Find where the given text appears and provide that cell's center as (X, Y) coordinate. 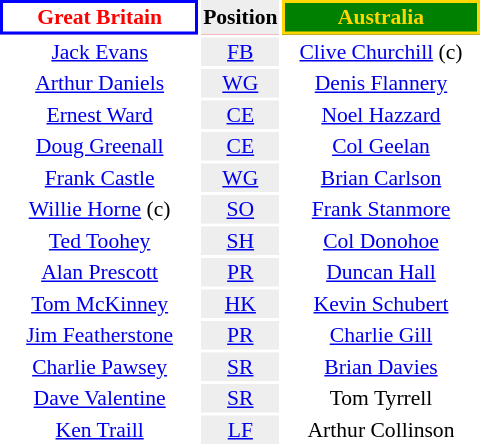
Dave Valentine (100, 398)
Jim Featherstone (100, 335)
Tom McKinney (100, 304)
SO (240, 209)
Denis Flannery (381, 83)
Brian Carlson (381, 178)
Ted Toohey (100, 240)
Noel Hazzard (381, 114)
Frank Castle (100, 178)
Col Geelan (381, 146)
Charlie Gill (381, 335)
Tom Tyrrell (381, 398)
Brian Davies (381, 366)
Clive Churchill (c) (381, 52)
LF (240, 430)
Arthur Collinson (381, 430)
Willie Horne (c) (100, 209)
Position (240, 17)
Arthur Daniels (100, 83)
Doug Greenall (100, 146)
Duncan Hall (381, 272)
HK (240, 304)
Kevin Schubert (381, 304)
Jack Evans (100, 52)
SH (240, 240)
Alan Prescott (100, 272)
Great Britain (100, 17)
FB (240, 52)
Ernest Ward (100, 114)
Charlie Pawsey (100, 366)
Australia (381, 17)
Ken Traill (100, 430)
Col Donohoe (381, 240)
Frank Stanmore (381, 209)
